For the text-containing cell, return its midpoint in (x, y) coordinate format. 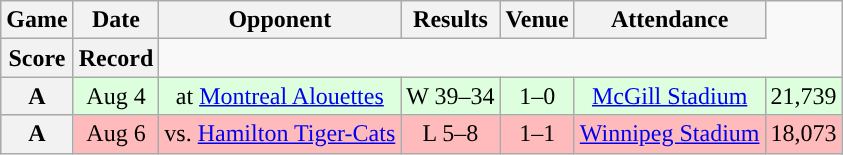
Results (450, 20)
Record (116, 58)
L 5–8 (450, 134)
McGill Stadium (670, 96)
Aug 6 (116, 134)
Date (116, 20)
Aug 4 (116, 96)
1–1 (537, 134)
21,739 (804, 96)
Attendance (670, 20)
at Montreal Alouettes (280, 96)
Score (37, 58)
vs. Hamilton Tiger-Cats (280, 134)
Opponent (280, 20)
18,073 (804, 134)
1–0 (537, 96)
Venue (537, 20)
Winnipeg Stadium (670, 134)
W 39–34 (450, 96)
Game (37, 20)
